Determine the [x, y] coordinate at the center of the cell enclosing the given text.  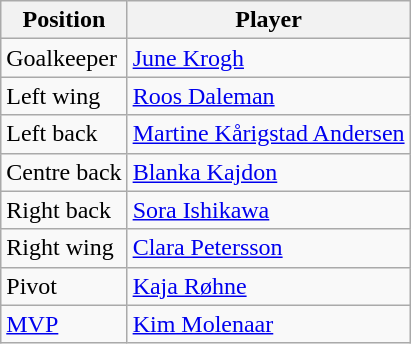
Kaja Røhne [268, 286]
Sora Ishikawa [268, 210]
Martine Kårigstad Andersen [268, 134]
Blanka Kajdon [268, 172]
Right back [64, 210]
Player [268, 20]
Position [64, 20]
Goalkeeper [64, 58]
Left back [64, 134]
Pivot [64, 286]
Centre back [64, 172]
Roos Daleman [268, 96]
Clara Petersson [268, 248]
June Krogh [268, 58]
Left wing [64, 96]
Right wing [64, 248]
MVP [64, 324]
Kim Molenaar [268, 324]
